Identify which cell holds the provided text, then report its [X, Y] central coordinate. 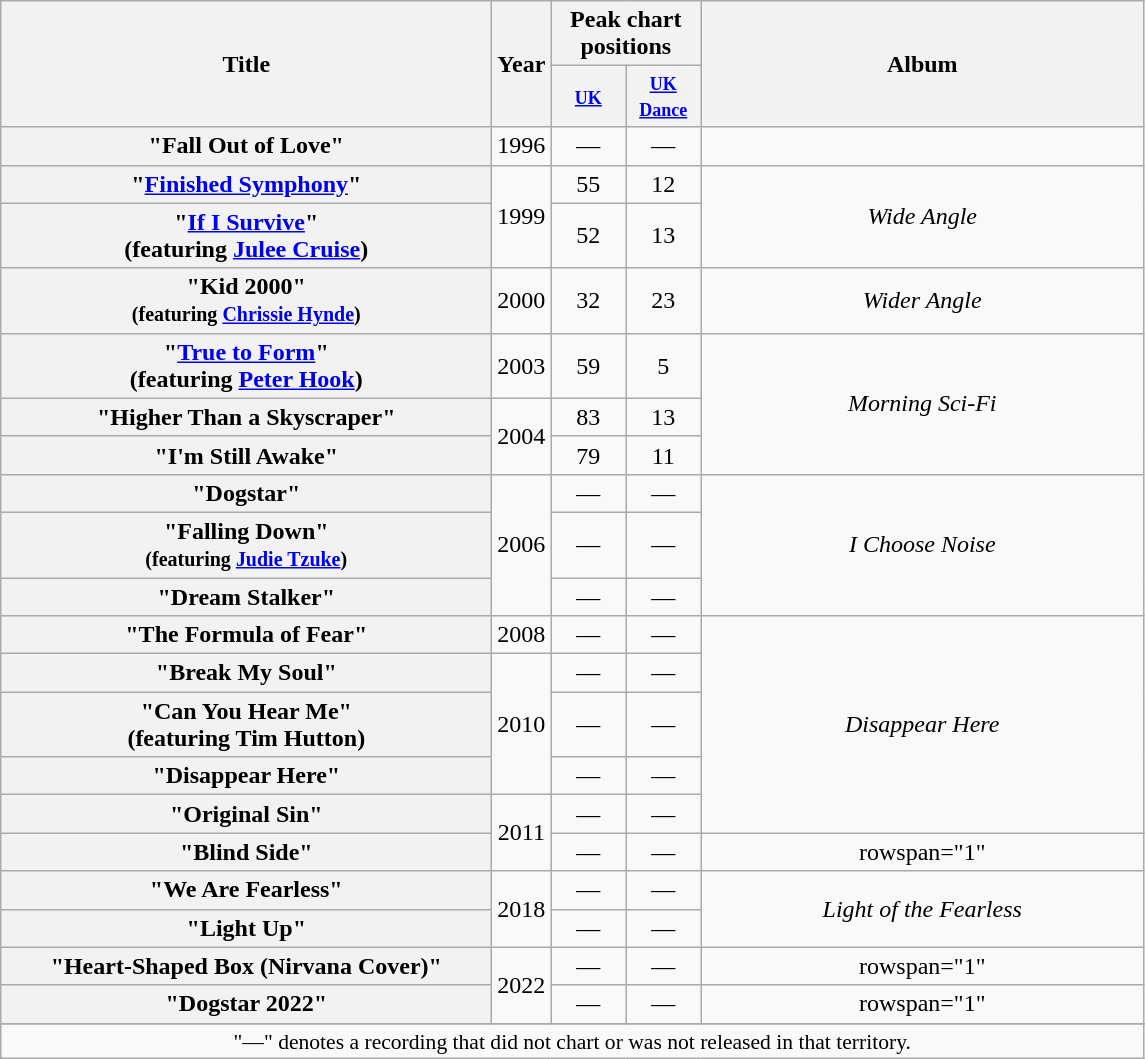
59 [588, 366]
"True to Form" (featuring Peter Hook) [246, 366]
"I'm Still Awake" [246, 455]
Light of the Fearless [922, 909]
Disappear Here [922, 724]
"Disappear Here" [246, 776]
"Original Sin" [246, 814]
"Finished Symphony" [246, 184]
"Blind Side" [246, 852]
2011 [522, 833]
11 [664, 455]
Peak chart positions [626, 34]
UKDance [664, 96]
32 [588, 300]
"Fall Out of Love" [246, 146]
23 [664, 300]
"The Formula of Fear" [246, 635]
Wide Angle [922, 216]
1999 [522, 216]
Year [522, 64]
2003 [522, 366]
Morning Sci-Fi [922, 404]
"Higher Than a Skyscraper" [246, 417]
"Dogstar" [246, 493]
UK [588, 96]
Album [922, 64]
79 [588, 455]
"Kid 2000"(featuring Chrissie Hynde) [246, 300]
1996 [522, 146]
2006 [522, 544]
2022 [522, 985]
"Heart-Shaped Box (Nirvana Cover)" [246, 966]
"Can You Hear Me" (featuring Tim Hutton) [246, 724]
"We Are Fearless" [246, 890]
"Dogstar 2022" [246, 1004]
52 [588, 236]
"Light Up" [246, 928]
Title [246, 64]
"Break My Soul" [246, 673]
"—" denotes a recording that did not chart or was not released in that territory. [572, 1041]
Wider Angle [922, 300]
I Choose Noise [922, 544]
"If I Survive" (featuring Julee Cruise) [246, 236]
12 [664, 184]
83 [588, 417]
"Falling Down"(featuring Judie Tzuke) [246, 544]
2018 [522, 909]
2008 [522, 635]
2000 [522, 300]
5 [664, 366]
2004 [522, 436]
55 [588, 184]
"Dream Stalker" [246, 597]
2010 [522, 724]
